Locate the cell with the specified text and output its (X, Y) center coordinate. 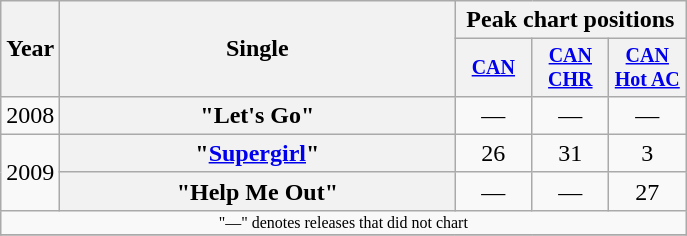
2008 (30, 115)
"Supergirl" (258, 153)
31 (570, 153)
26 (494, 153)
27 (648, 191)
3 (648, 153)
2009 (30, 172)
Year (30, 49)
"Help Me Out" (258, 191)
"—" denotes releases that did not chart (344, 222)
CAN CHR (570, 68)
Single (258, 49)
Peak chart positions (570, 20)
"Let's Go" (258, 115)
CAN Hot AC (648, 68)
CAN (494, 68)
